Return the (X, Y) coordinate for the center point of the cell that contains the specified text.  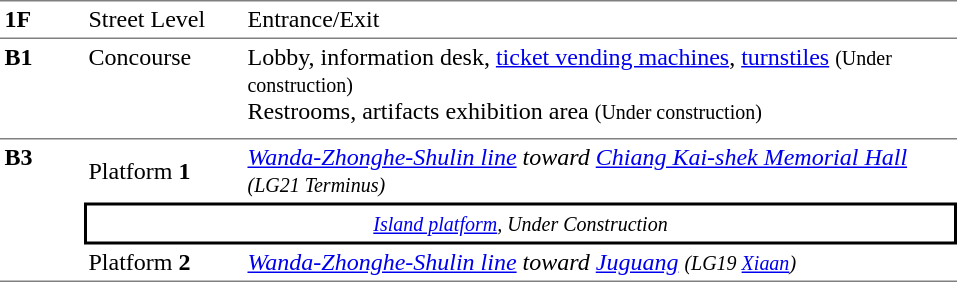
B1 (42, 89)
Wanda-Zhonghe-Shulin line toward Chiang Kai-shek Memorial Hall (LG21 Terminus) (600, 172)
Platform 1 (164, 172)
B3 (42, 211)
Street Level (164, 20)
Platform 2 (164, 263)
Concourse (164, 89)
Entrance/Exit (600, 20)
1F (42, 20)
Wanda-Zhonghe-Shulin line toward Juguang (LG19 Xiaan) (600, 263)
Island platform, Under Construction (520, 223)
Lobby, information desk, ticket vending machines, turnstiles (Under construction)Restrooms, artifacts exhibition area (Under construction) (600, 84)
